Return the (X, Y) coordinate for the center point of the cell that contains the specified text.  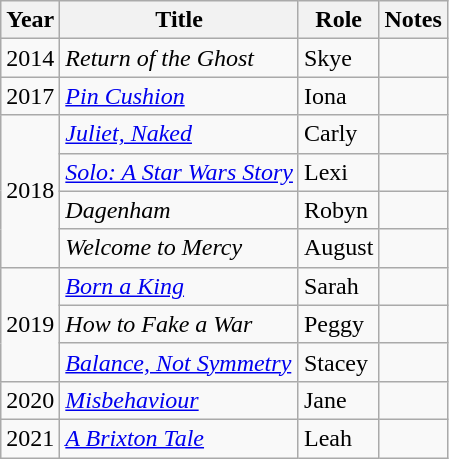
Return of the Ghost (180, 58)
Jane (338, 400)
Skye (338, 58)
August (338, 248)
Year (30, 20)
2017 (30, 96)
Dagenham (180, 210)
How to Fake a War (180, 324)
2018 (30, 191)
A Brixton Tale (180, 438)
Lexi (338, 172)
Title (180, 20)
Role (338, 20)
Pin Cushion (180, 96)
2014 (30, 58)
Misbehaviour (180, 400)
Juliet, Naked (180, 134)
2020 (30, 400)
Born a King (180, 286)
Sarah (338, 286)
Stacey (338, 362)
Balance, Not Symmetry (180, 362)
Leah (338, 438)
Notes (413, 20)
Peggy (338, 324)
Solo: A Star Wars Story (180, 172)
Carly (338, 134)
2021 (30, 438)
Iona (338, 96)
2019 (30, 324)
Robyn (338, 210)
Welcome to Mercy (180, 248)
